Return [X, Y] of the center of cell containing provided text 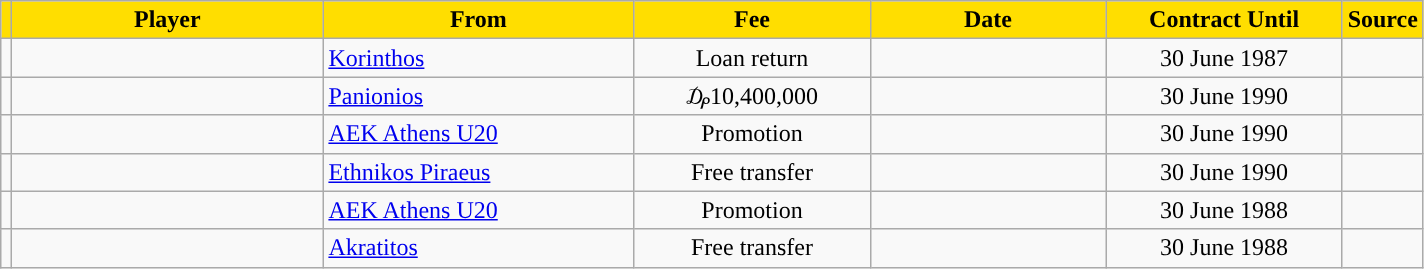
Akratitos [478, 248]
Source [1382, 20]
Ethnikos Piraeus [478, 172]
30 June 1987 [1224, 58]
₯10,400,000 [752, 96]
From [478, 20]
Date [988, 20]
Fee [752, 20]
Player [168, 20]
Panionios [478, 96]
Contract Until [1224, 20]
Korinthos [478, 58]
Loan return [752, 58]
